Search for the cell housing the specified text and yield its (x, y) center coordinate. 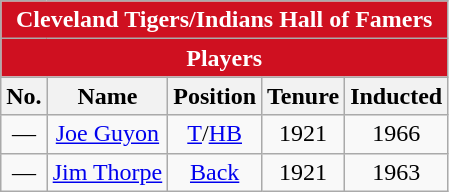
Players (224, 58)
1963 (396, 172)
1966 (396, 134)
Joe Guyon (108, 134)
Tenure (304, 96)
Name (108, 96)
Back (215, 172)
No. (24, 96)
T/HB (215, 134)
Position (215, 96)
Inducted (396, 96)
Cleveland Tigers/Indians Hall of Famers (224, 20)
Jim Thorpe (108, 172)
